Return [X, Y] of the center of cell containing provided text 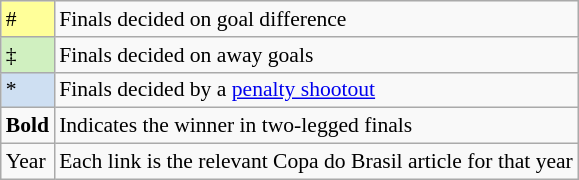
‡ [28, 55]
Indicates the winner in two-legged finals [316, 126]
* [28, 90]
# [28, 19]
Finals decided by a penalty shootout [316, 90]
Finals decided on goal difference [316, 19]
Year [28, 162]
Finals decided on away goals [316, 55]
Bold [28, 126]
Each link is the relevant Copa do Brasil article for that year [316, 162]
